Return the [x, y] coordinate for the center point of the cell that contains the specified text.  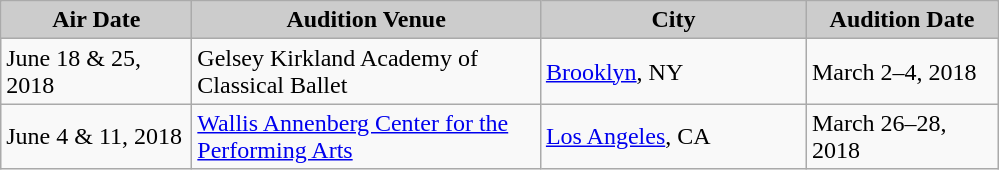
Brooklyn, NY [673, 72]
Audition Date [902, 20]
Wallis Annenberg Center for the Performing Arts [366, 136]
Gelsey Kirkland Academy of Classical Ballet [366, 72]
City [673, 20]
March 26–28, 2018 [902, 136]
June 4 & 11, 2018 [96, 136]
June 18 & 25, 2018 [96, 72]
Los Angeles, CA [673, 136]
Air Date [96, 20]
Audition Venue [366, 20]
March 2–4, 2018 [902, 72]
